Output the (X, Y) coordinate of the center of the cell containing the given text.  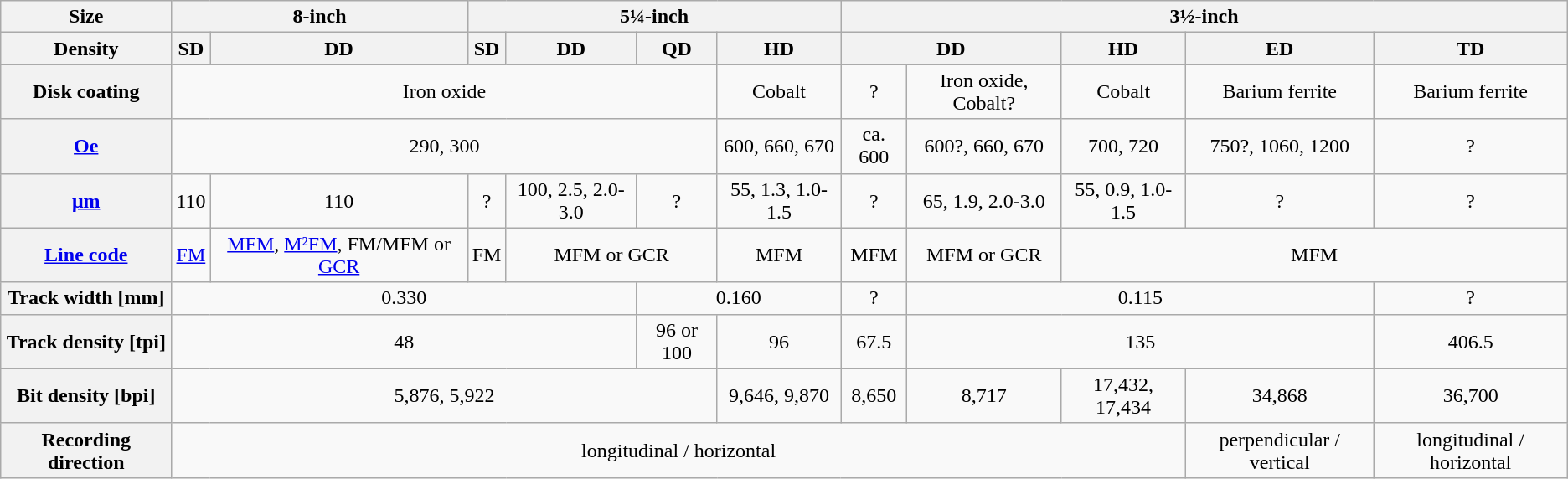
67.5 (874, 342)
0.160 (739, 298)
MFM, M²FM, FM/MFM or GCR (338, 255)
8,717 (984, 395)
Recording direction (86, 451)
8,650 (874, 395)
65, 1.9, 2.0-3.0 (984, 201)
Oe (86, 146)
96 (779, 342)
3½-inch (1204, 17)
96 or 100 (677, 342)
34,868 (1280, 395)
μm (86, 201)
406.5 (1471, 342)
5,876, 5,922 (444, 395)
QD (677, 49)
48 (404, 342)
Track density [tpi] (86, 342)
600, 660, 670 (779, 146)
0.330 (404, 298)
Size (86, 17)
290, 300 (444, 146)
750?, 1060, 1200 (1280, 146)
TD (1471, 49)
ca. 600 (874, 146)
Iron oxide (444, 92)
55, 1.3, 1.0-1.5 (779, 201)
Bit density [bpi] (86, 395)
100, 2.5, 2.0-3.0 (571, 201)
17,432, 17,434 (1124, 395)
135 (1141, 342)
5¼-inch (654, 17)
Iron oxide, Cobalt? (984, 92)
600?, 660, 670 (984, 146)
36,700 (1471, 395)
8-inch (320, 17)
55, 0.9, 1.0-1.5 (1124, 201)
Track width [mm] (86, 298)
perpendicular / vertical (1280, 451)
Disk coating (86, 92)
Line code (86, 255)
Density (86, 49)
9,646, 9,870 (779, 395)
700, 720 (1124, 146)
ED (1280, 49)
0.115 (1141, 298)
